Scan for the cell matching the given text and deliver its [X, Y] coordinate at center. 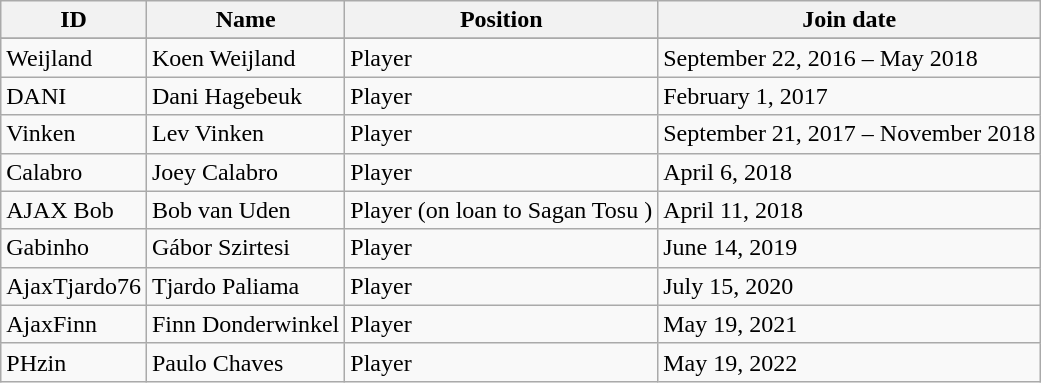
July 15, 2020 [850, 286]
Bob van Uden [245, 210]
Join date [850, 20]
DANI [74, 96]
Gábor Szirtesi [245, 248]
Tjardo Paliama [245, 286]
Gabinho [74, 248]
May 19, 2021 [850, 324]
September 22, 2016 – May 2018 [850, 58]
May 19, 2022 [850, 362]
AJAX Bob [74, 210]
Player (on loan to Sagan Tosu ) [502, 210]
February 1, 2017 [850, 96]
Paulo Chaves [245, 362]
ID [74, 20]
Joey Calabro [245, 172]
Calabro [74, 172]
AjaxTjardo76 [74, 286]
Koen Weijland [245, 58]
Position [502, 20]
Dani Hagebeuk [245, 96]
April 6, 2018 [850, 172]
Name [245, 20]
Vinken [74, 134]
PHzin [74, 362]
Lev Vinken [245, 134]
Weijland [74, 58]
Finn Donderwinkel [245, 324]
June 14, 2019 [850, 248]
AjaxFinn [74, 324]
April 11, 2018 [850, 210]
September 21, 2017 – November 2018 [850, 134]
